Return the (X, Y) coordinate for the center point of the cell that contains the specified text.  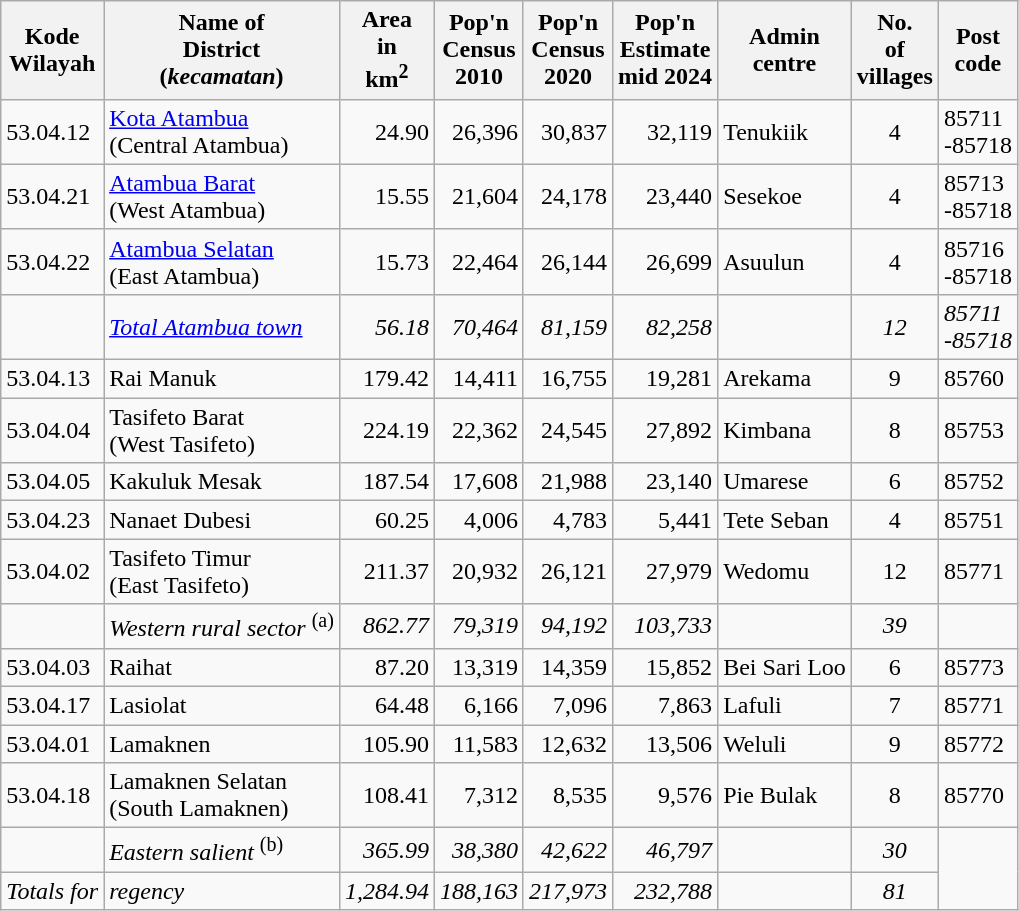
Nanaet Dubesi (222, 520)
14,411 (478, 379)
Kode Wilayah (52, 50)
103,733 (666, 626)
9,576 (666, 796)
15,852 (666, 667)
81,159 (568, 326)
Sesekoe (785, 196)
85773 (978, 667)
Area in km2 (386, 50)
6,166 (478, 705)
24,178 (568, 196)
22,362 (478, 430)
Rai Manuk (222, 379)
85752 (978, 482)
85760 (978, 379)
56.18 (386, 326)
53.04.22 (52, 262)
85753 (978, 430)
Lafuli (785, 705)
11,583 (478, 744)
53.04.04 (52, 430)
Total Atambua town (222, 326)
82,258 (666, 326)
30 (894, 850)
14,359 (568, 667)
Lamaknen Selatan (South Lamaknen) (222, 796)
85713-85718 (978, 196)
Admincentre (785, 50)
87.20 (386, 667)
Kimbana (785, 430)
8,535 (568, 796)
Western rural sector (a) (222, 626)
60.25 (386, 520)
26,121 (568, 572)
211.37 (386, 572)
24.90 (386, 132)
23,140 (666, 482)
27,892 (666, 430)
4,006 (478, 520)
53.04.05 (52, 482)
53.04.12 (52, 132)
Tete Seban (785, 520)
Lamaknen (222, 744)
22,464 (478, 262)
187.54 (386, 482)
Pop'nCensus2010 (478, 50)
26,699 (666, 262)
94,192 (568, 626)
20,932 (478, 572)
53.04.18 (52, 796)
53.04.23 (52, 520)
Asuulun (785, 262)
85772 (978, 744)
232,788 (666, 891)
Arekama (785, 379)
Kota Atambua (Central Atambua) (222, 132)
26,144 (568, 262)
13,319 (478, 667)
30,837 (568, 132)
7,863 (666, 705)
39 (894, 626)
No. ofvillages (894, 50)
70,464 (478, 326)
32,119 (666, 132)
Raihat (222, 667)
17,608 (478, 482)
85770 (978, 796)
Kakuluk Mesak (222, 482)
Tasifeto Timur (East Tasifeto) (222, 572)
42,622 (568, 850)
46,797 (666, 850)
Postcode (978, 50)
53.04.17 (52, 705)
Weluli (785, 744)
188,163 (478, 891)
79,319 (478, 626)
Lasiolat (222, 705)
24,545 (568, 430)
7,312 (478, 796)
53.04.13 (52, 379)
53.04.03 (52, 667)
Pop'nEstimatemid 2024 (666, 50)
5,441 (666, 520)
1,284.94 (386, 891)
26,396 (478, 132)
862.77 (386, 626)
Pop'nCensus2020 (568, 50)
Tasifeto Barat (West Tasifeto) (222, 430)
Atambua Barat (West Atambua) (222, 196)
108.41 (386, 796)
64.48 (386, 705)
16,755 (568, 379)
53.04.01 (52, 744)
7,096 (568, 705)
Totals for (52, 891)
23,440 (666, 196)
Bei Sari Loo (785, 667)
85716-85718 (978, 262)
21,604 (478, 196)
53.04.02 (52, 572)
53.04.21 (52, 196)
Name ofDistrict(kecamatan) (222, 50)
179.42 (386, 379)
Tenukiik (785, 132)
105.90 (386, 744)
85751 (978, 520)
4,783 (568, 520)
15.55 (386, 196)
Eastern salient (b) (222, 850)
19,281 (666, 379)
12,632 (568, 744)
224.19 (386, 430)
38,380 (478, 850)
21,988 (568, 482)
Pie Bulak (785, 796)
365.99 (386, 850)
7 (894, 705)
27,979 (666, 572)
13,506 (666, 744)
Atambua Selatan (East Atambua) (222, 262)
Umarese (785, 482)
Wedomu (785, 572)
81 (894, 891)
regency (222, 891)
217,973 (568, 891)
15.73 (386, 262)
